Detect which cell encompasses the target text, then output its (X, Y) center coordinate. 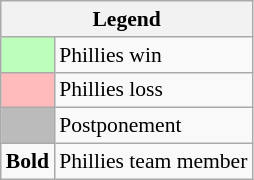
Phillies win (153, 55)
Phillies loss (153, 90)
Postponement (153, 126)
Bold (28, 162)
Phillies team member (153, 162)
Legend (127, 19)
